Locate the cell with the specified text and output its (X, Y) center coordinate. 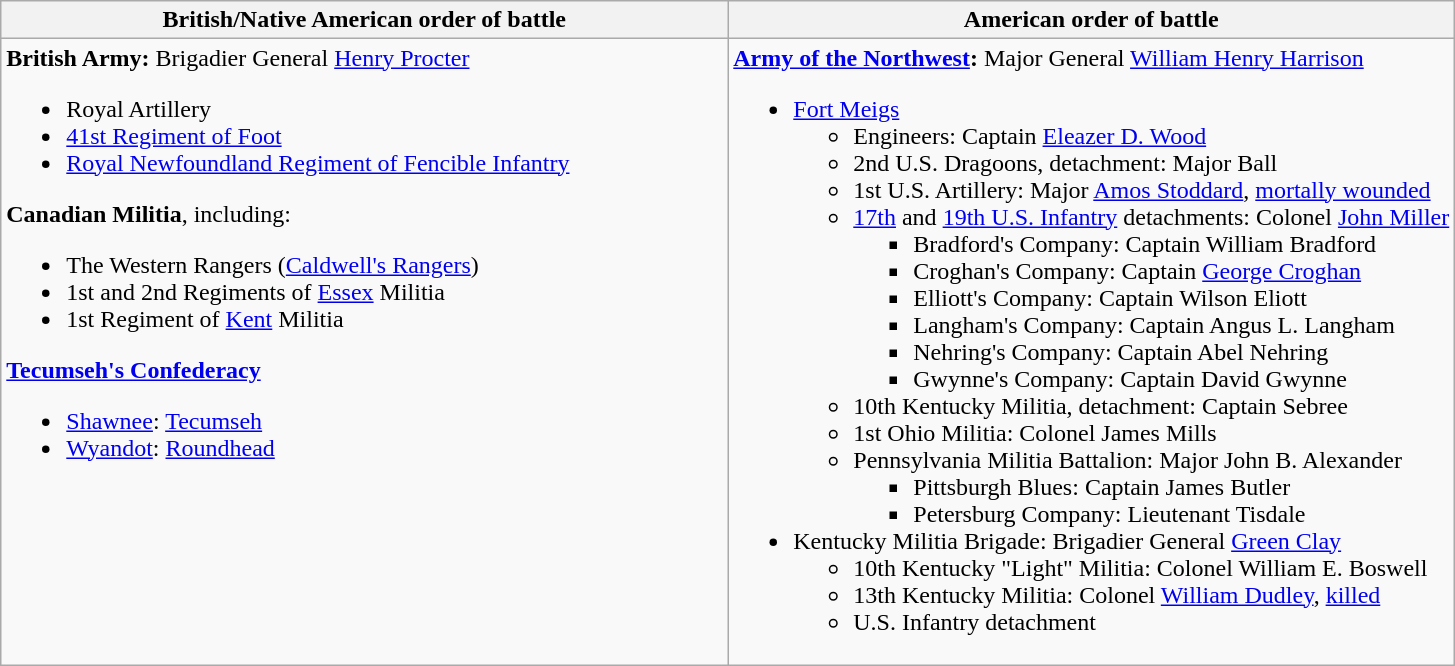
British/Native American order of battle (364, 20)
American order of battle (1092, 20)
